Identify which cell holds the provided text, then report its [X, Y] central coordinate. 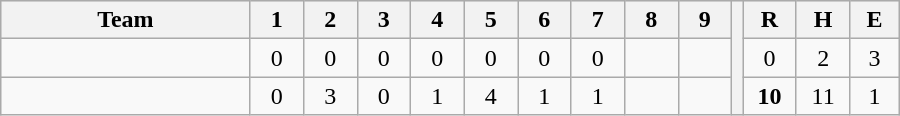
R [770, 20]
Team [126, 20]
E [874, 20]
10 [770, 96]
7 [598, 20]
6 [545, 20]
8 [652, 20]
11 [823, 96]
5 [491, 20]
H [823, 20]
9 [705, 20]
